Capture the cell that displays the provided text and extract its (x, y) central coordinate. 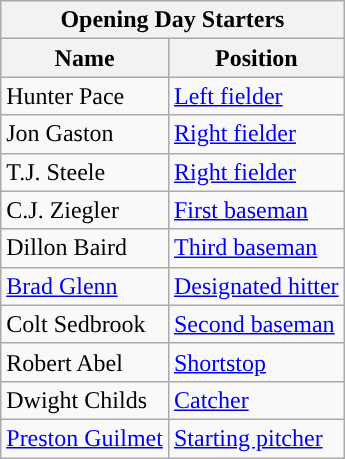
Dillon Baird (85, 248)
Name (85, 58)
First baseman (256, 210)
Shortstop (256, 362)
Left fielder (256, 96)
Designated hitter (256, 286)
Starting pitcher (256, 438)
T.J. Steele (85, 172)
Position (256, 58)
Jon Gaston (85, 134)
Third baseman (256, 248)
Dwight Childs (85, 400)
Colt Sedbrook (85, 324)
Hunter Pace (85, 96)
Opening Day Starters (172, 20)
Robert Abel (85, 362)
Preston Guilmet (85, 438)
C.J. Ziegler (85, 210)
Second baseman (256, 324)
Brad Glenn (85, 286)
Catcher (256, 400)
